Determine the [x, y] coordinate at the center of the cell enclosing the given text.  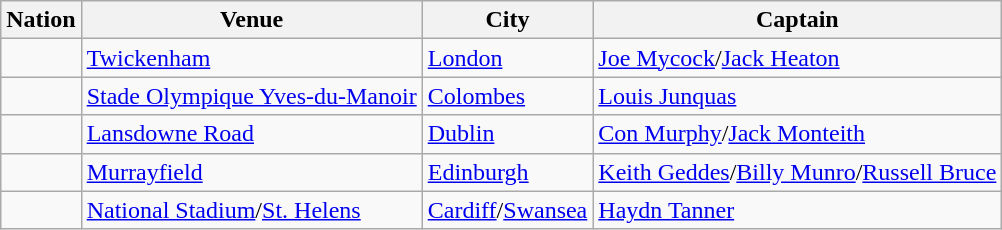
Captain [798, 20]
Colombes [508, 96]
City [508, 20]
Louis Junquas [798, 96]
Cardiff/Swansea [508, 210]
Twickenham [252, 58]
Con Murphy/Jack Monteith [798, 134]
Lansdowne Road [252, 134]
Dublin [508, 134]
Keith Geddes/Billy Munro/Russell Bruce [798, 172]
Venue [252, 20]
Murrayfield [252, 172]
Stade Olympique Yves-du-Manoir [252, 96]
National Stadium/St. Helens [252, 210]
Joe Mycock/Jack Heaton [798, 58]
Nation [41, 20]
London [508, 58]
Edinburgh [508, 172]
Haydn Tanner [798, 210]
